Locate the cell with the specified text and output its [x, y] center coordinate. 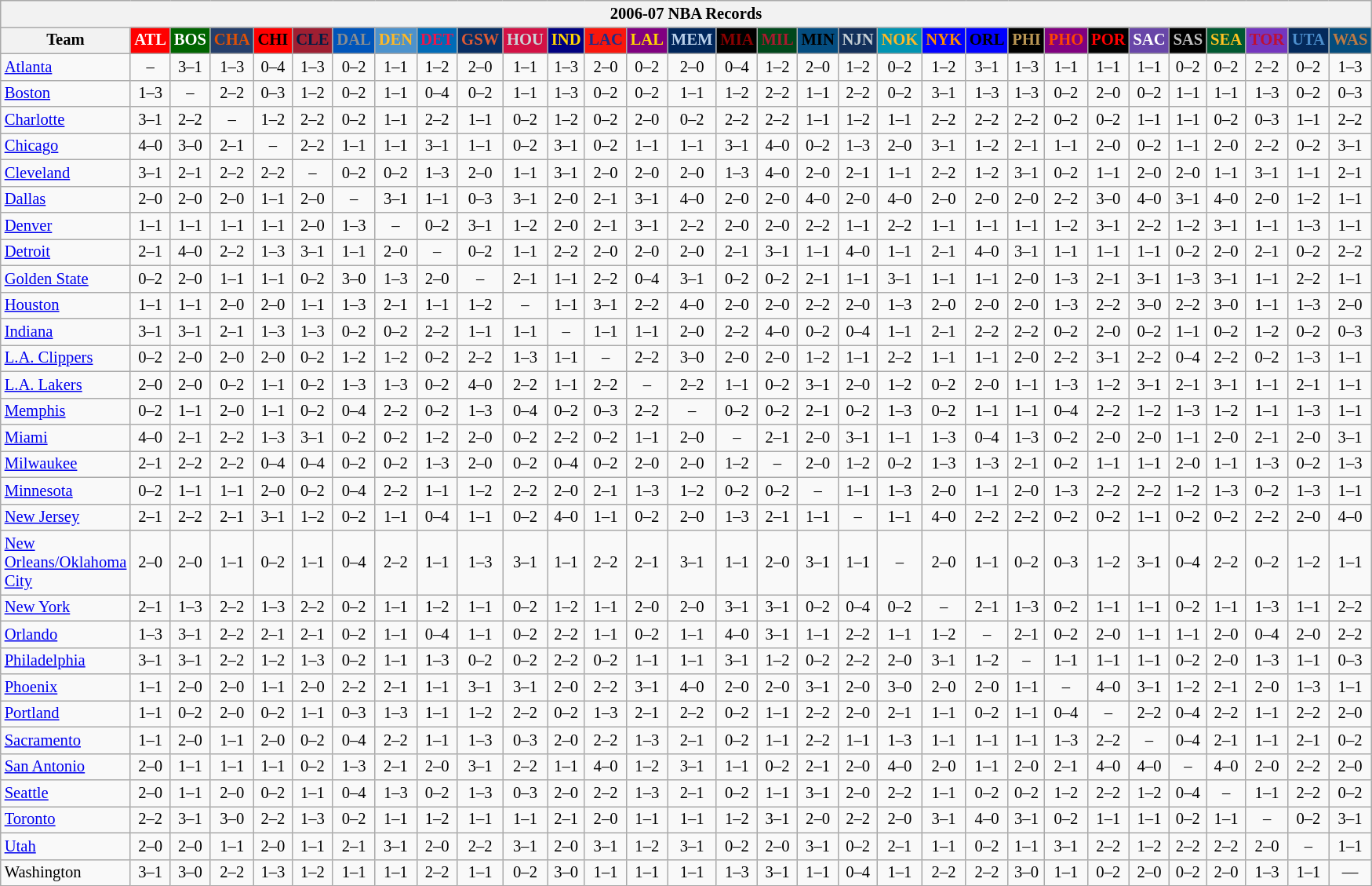
WAS [1350, 40]
Miami [66, 437]
Cleveland [66, 173]
CHA [232, 40]
Phoenix [66, 687]
Washington [66, 873]
UTA [1308, 40]
DET [437, 40]
Houston [66, 305]
POR [1108, 40]
New Jersey [66, 517]
Boston [66, 93]
Toronto [66, 819]
LAC [606, 40]
DEN [395, 40]
HOU [526, 40]
TOR [1267, 40]
SAS [1188, 40]
2006-07 NBA Records [686, 13]
NOK [901, 40]
LAL [647, 40]
Atlanta [66, 67]
Golden State [66, 279]
NYK [944, 40]
BOS [190, 40]
L.A. Clippers [66, 358]
GSW [480, 40]
Orlando [66, 634]
Utah [66, 846]
Sacramento [66, 740]
Charlotte [66, 120]
CLE [312, 40]
DAL [353, 40]
MIN [818, 40]
IND [566, 40]
MIL [778, 40]
Dallas [66, 199]
PHI [1026, 40]
Team [66, 40]
ATL [151, 40]
Indiana [66, 332]
Detroit [66, 252]
L.A. Lakers [66, 385]
— [1350, 873]
New Orleans/Oklahoma City [66, 563]
MEM [692, 40]
NJN [858, 40]
Seattle [66, 793]
Denver [66, 225]
Milwaukee [66, 464]
Chicago [66, 146]
MIA [737, 40]
Memphis [66, 411]
New York [66, 607]
SAC [1148, 40]
SEA [1226, 40]
San Antonio [66, 767]
Minnesota [66, 490]
Portland [66, 713]
CHI [273, 40]
Philadelphia [66, 661]
PHO [1066, 40]
ORL [987, 40]
